Output the (X, Y) coordinate of the center of the cell containing the given text.  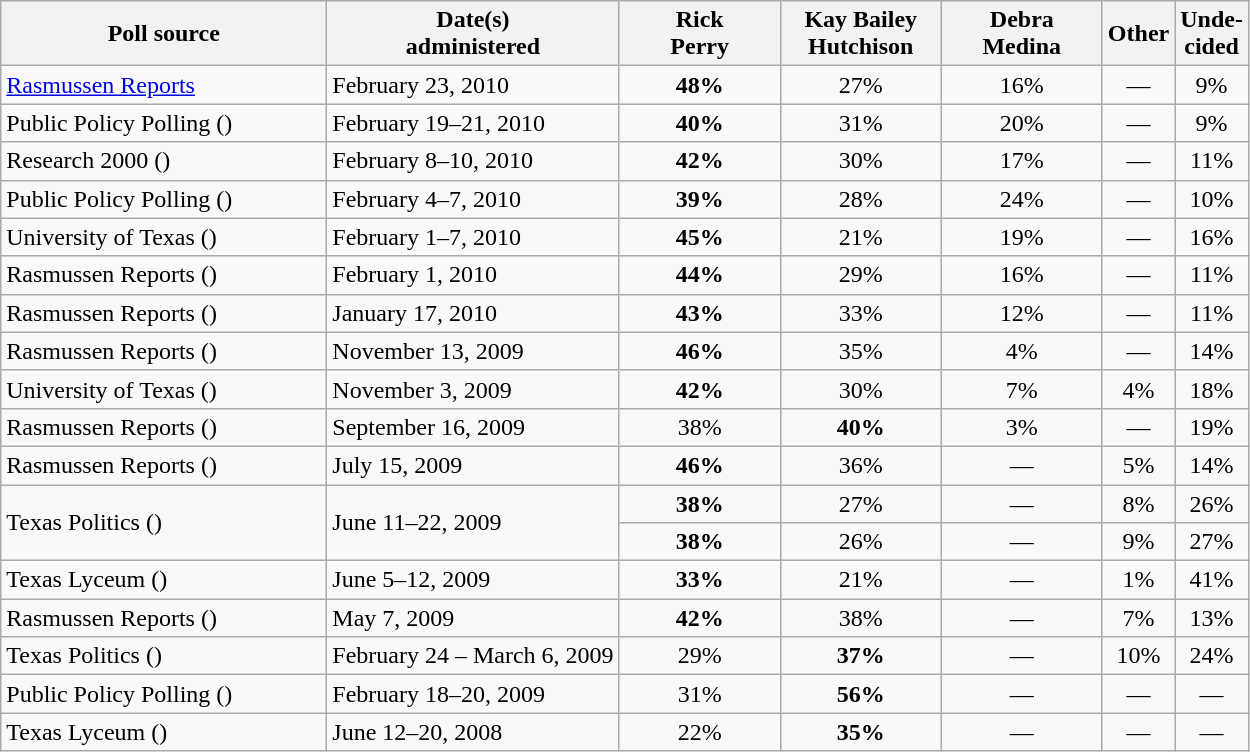
5% (1138, 465)
1% (1138, 580)
June 12–20, 2008 (473, 732)
Research 2000 () (164, 161)
July 15, 2009 (473, 465)
February 4–7, 2010 (473, 199)
Kay Bailey Hutchison (860, 34)
37% (860, 656)
13% (1212, 618)
January 17, 2010 (473, 313)
February 1–7, 2010 (473, 237)
Rasmussen Reports (164, 85)
September 16, 2009 (473, 427)
18% (1212, 389)
Rick Perry (700, 34)
May 7, 2009 (473, 618)
February 8–10, 2010 (473, 161)
17% (1022, 161)
36% (860, 465)
Poll source (164, 34)
8% (1138, 503)
February 1, 2010 (473, 275)
November 3, 2009 (473, 389)
February 23, 2010 (473, 85)
12% (1022, 313)
Other (1138, 34)
Unde-cided (1212, 34)
48% (700, 85)
41% (1212, 580)
February 18–20, 2009 (473, 694)
44% (700, 275)
56% (860, 694)
June 5–12, 2009 (473, 580)
43% (700, 313)
45% (700, 237)
February 19–21, 2010 (473, 123)
28% (860, 199)
Debra Medina (1022, 34)
3% (1022, 427)
June 11–22, 2009 (473, 522)
February 24 – March 6, 2009 (473, 656)
39% (700, 199)
November 13, 2009 (473, 351)
20% (1022, 123)
22% (700, 732)
Date(s)administered (473, 34)
